Extract the [x, y] coordinate from the center of the cell holding the provided text.  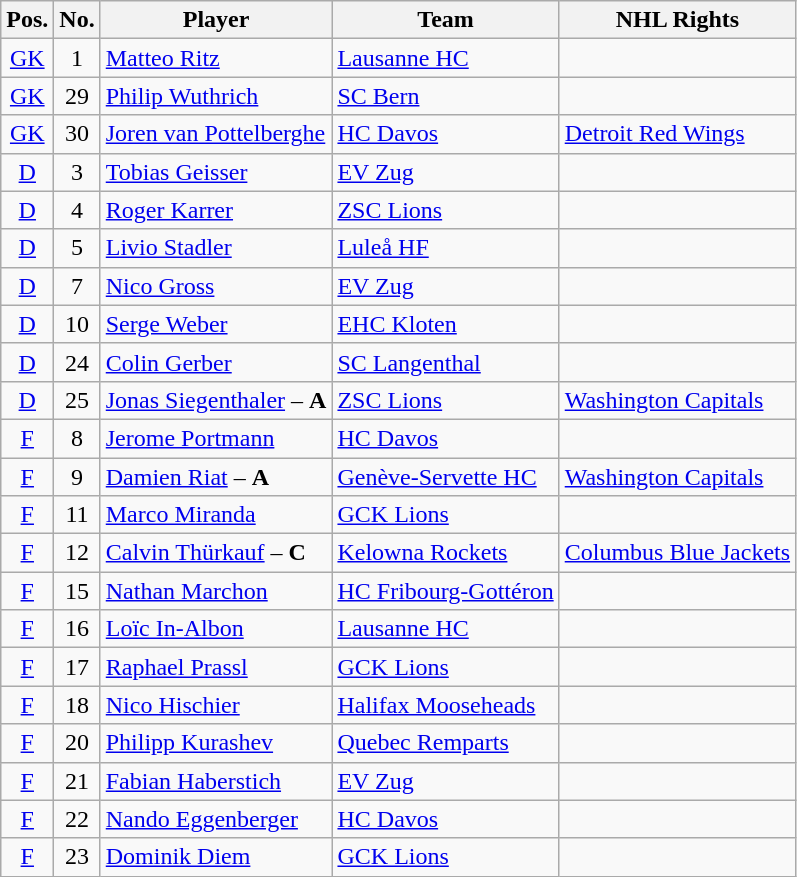
23 [77, 857]
16 [77, 629]
Nico Hischier [216, 705]
12 [77, 553]
Serge Weber [216, 324]
Jonas Siegenthaler – A [216, 400]
Dominik Diem [216, 857]
Loïc In-Albon [216, 629]
11 [77, 515]
18 [77, 705]
21 [77, 781]
Nico Gross [216, 286]
Columbus Blue Jackets [677, 553]
Detroit Red Wings [677, 134]
SC Langenthal [446, 362]
HC Fribourg-Gottéron [446, 591]
Nando Eggenberger [216, 819]
22 [77, 819]
Livio Stadler [216, 248]
Raphael Prassl [216, 667]
Pos. [28, 20]
Quebec Remparts [446, 743]
Kelowna Rockets [446, 553]
Tobias Geisser [216, 172]
9 [77, 477]
Damien Riat – A [216, 477]
4 [77, 210]
17 [77, 667]
Philip Wuthrich [216, 96]
Calvin Thürkauf – C [216, 553]
5 [77, 248]
Fabian Haberstich [216, 781]
Genève-Servette HC [446, 477]
Team [446, 20]
8 [77, 438]
Joren van Pottelberghe [216, 134]
24 [77, 362]
1 [77, 58]
EHC Kloten [446, 324]
20 [77, 743]
15 [77, 591]
SC Bern [446, 96]
3 [77, 172]
Nathan Marchon [216, 591]
Halifax Mooseheads [446, 705]
25 [77, 400]
Luleå HF [446, 248]
Matteo Ritz [216, 58]
30 [77, 134]
Jerome Portmann [216, 438]
Colin Gerber [216, 362]
7 [77, 286]
No. [77, 20]
Philipp Kurashev [216, 743]
29 [77, 96]
NHL Rights [677, 20]
10 [77, 324]
Roger Karrer [216, 210]
Player [216, 20]
Marco Miranda [216, 515]
